Pinpoint the cell where the given text exists, returning its [x, y] midpoint coordinate. 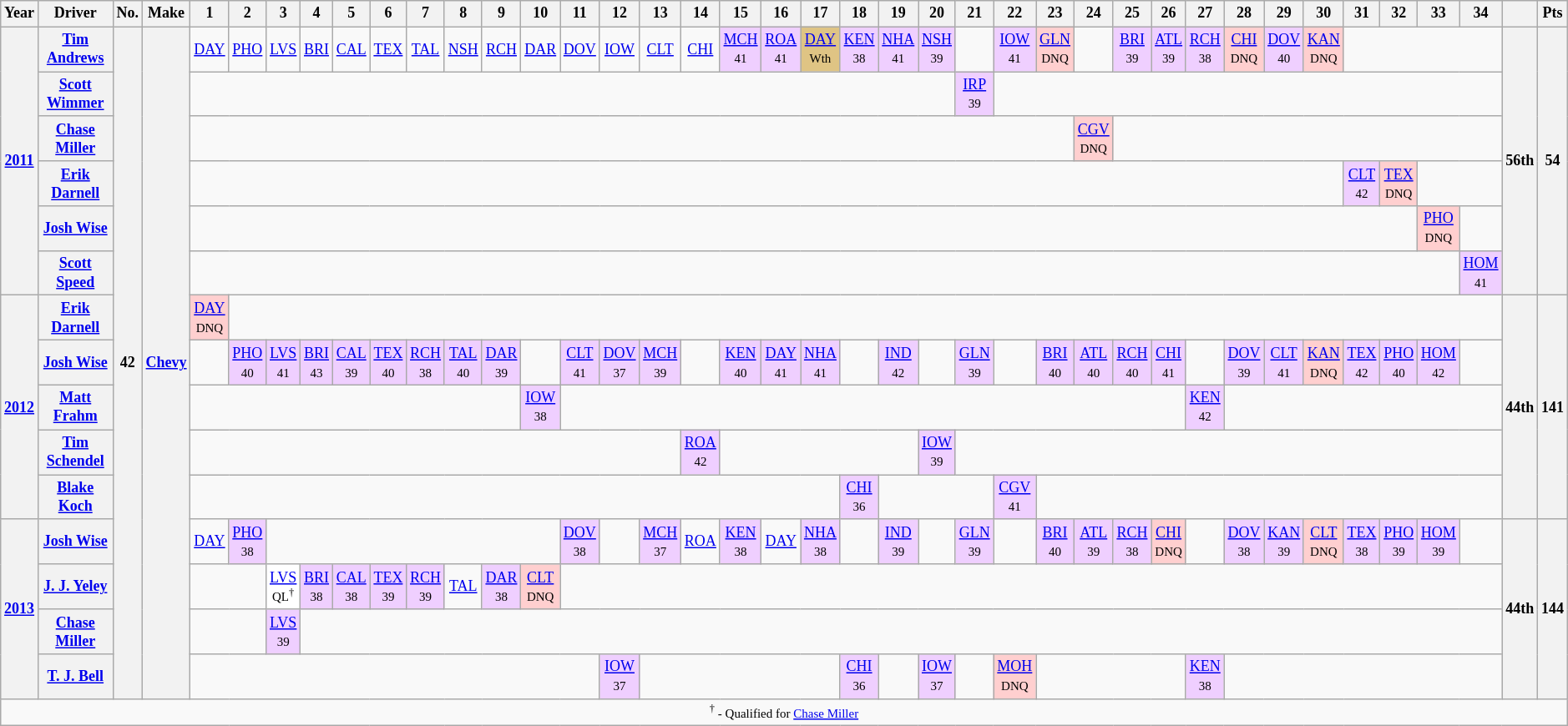
ATL40 [1094, 363]
2013 [20, 609]
BRI39 [1132, 49]
DOV39 [1244, 363]
DAR38 [501, 587]
NSH39 [937, 49]
TEX40 [388, 363]
26 [1169, 13]
IOW39 [937, 452]
NHA38 [821, 542]
2 [247, 13]
5 [351, 13]
141 [1553, 407]
32 [1399, 13]
HOM42 [1439, 363]
CGVDNQ [1094, 139]
144 [1553, 609]
11 [579, 13]
LVS41 [284, 363]
23 [1055, 13]
BRI [317, 49]
42 [127, 363]
KAN39 [1284, 542]
9 [501, 13]
24 [1094, 13]
14 [701, 13]
CAL39 [351, 363]
IND42 [898, 363]
33 [1439, 13]
CLT42 [1362, 184]
J. J. Yeley [75, 587]
TAL40 [463, 363]
IND39 [898, 542]
LVS [284, 49]
Year [20, 13]
13 [660, 13]
Tim Andrews [75, 49]
DAYDNQ [210, 318]
2011 [20, 161]
PHO39 [1399, 542]
Blake Koch [75, 497]
12 [620, 13]
30 [1323, 13]
KEN42 [1205, 407]
16 [781, 13]
BRI38 [317, 587]
20 [937, 13]
CAL [351, 49]
CLT [660, 49]
28 [1244, 13]
CGV41 [1015, 497]
54 [1553, 161]
TEXDNQ [1399, 184]
MCH39 [660, 363]
No. [127, 13]
Driver [75, 13]
1 [210, 13]
21 [974, 13]
MCH37 [660, 542]
DAR [541, 49]
IOW [620, 49]
LVSQL† [284, 587]
15 [741, 13]
DOV37 [620, 363]
10 [541, 13]
31 [1362, 13]
RCH [501, 49]
LVS39 [284, 632]
ROA41 [781, 49]
CAL38 [351, 587]
BRI43 [317, 363]
PHO38 [247, 542]
HOM41 [1481, 273]
PHO [247, 49]
3 [284, 13]
† - Qualified for Chase Miller [784, 712]
TEX38 [1362, 542]
56th [1520, 161]
Chevy [166, 363]
DAYWth [821, 49]
TEX [388, 49]
CHI [701, 49]
2012 [20, 407]
NSH [463, 49]
T. J. Bell [75, 677]
TEX39 [388, 587]
Make [166, 13]
Scott Speed [75, 273]
DOV [579, 49]
IRP39 [974, 94]
MOHDNQ [1015, 677]
Scott Wimmer [75, 94]
19 [898, 13]
Tim Schendel [75, 452]
IOW38 [541, 407]
GLNDNQ [1055, 49]
29 [1284, 13]
MCH41 [741, 49]
8 [463, 13]
KEN40 [741, 363]
Pts [1553, 13]
7 [426, 13]
ROA [701, 542]
Matt Frahm [75, 407]
4 [317, 13]
PHODNQ [1439, 229]
18 [859, 13]
CHI41 [1169, 363]
17 [821, 13]
IOW41 [1015, 49]
TEX42 [1362, 363]
HOM39 [1439, 542]
6 [388, 13]
DOV40 [1284, 49]
22 [1015, 13]
RCH40 [1132, 363]
DAR39 [501, 363]
34 [1481, 13]
25 [1132, 13]
DAY41 [781, 363]
RCH39 [426, 587]
27 [1205, 13]
ROA42 [701, 452]
